Pinpoint the cell where the given text exists, returning its (x, y) midpoint coordinate. 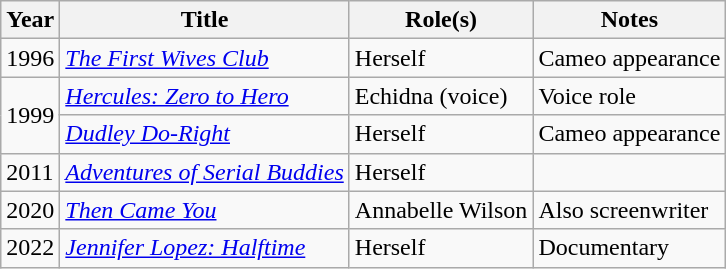
The First Wives Club (204, 58)
Role(s) (441, 20)
2011 (30, 172)
Adventures of Serial Buddies (204, 172)
Hercules: Zero to Hero (204, 96)
Annabelle Wilson (441, 210)
2020 (30, 210)
Also screenwriter (630, 210)
1996 (30, 58)
Documentary (630, 248)
1999 (30, 115)
Dudley Do-Right (204, 134)
2022 (30, 248)
Title (204, 20)
Voice role (630, 96)
Notes (630, 20)
Echidna (voice) (441, 96)
Then Came You (204, 210)
Year (30, 20)
Jennifer Lopez: Halftime (204, 248)
